Detect which cell encompasses the target text, then output its [X, Y] center coordinate. 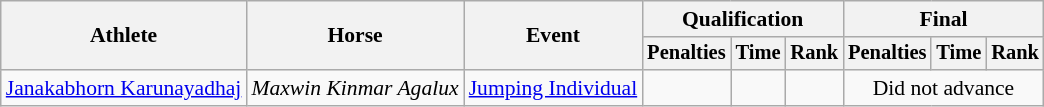
Janakabhorn Karunayadhaj [124, 88]
Did not advance [944, 88]
Qualification [742, 19]
Event [554, 36]
Final [944, 19]
Maxwin Kinmar Agalux [354, 88]
Athlete [124, 36]
Jumping Individual [554, 88]
Horse [354, 36]
